Return the [X, Y] coordinate for the center point of the cell that contains the specified text.  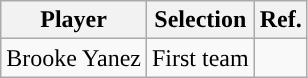
Brooke Yanez [74, 58]
First team [200, 58]
Ref. [280, 20]
Player [74, 20]
Selection [200, 20]
